Detect which cell encompasses the target text, then output its (x, y) center coordinate. 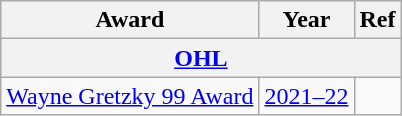
OHL (201, 58)
Ref (378, 20)
Award (130, 20)
Year (306, 20)
Wayne Gretzky 99 Award (130, 96)
2021–22 (306, 96)
